Capture the cell that displays the provided text and extract its [x, y] central coordinate. 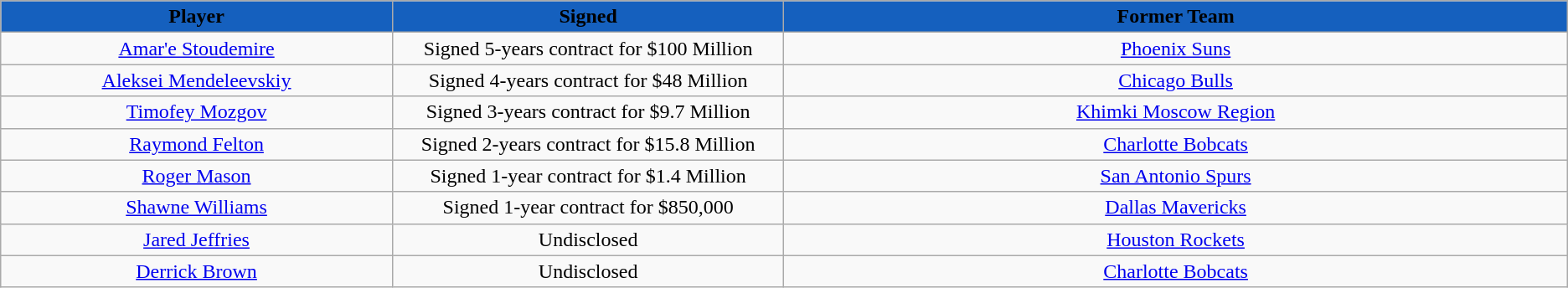
Signed 4-years contract for $48 Million [588, 80]
San Antonio Spurs [1176, 176]
Aleksei Mendeleevskiy [197, 80]
Signed 1-year contract for $1.4 Million [588, 176]
Raymond Felton [197, 144]
Chicago Bulls [1176, 80]
Roger Mason [197, 176]
Player [197, 17]
Khimki Moscow Region [1176, 112]
Signed [588, 17]
Signed 3-years contract for $9.7 Million [588, 112]
Signed 5-years contract for $100 Million [588, 49]
Shawne Williams [197, 208]
Timofey Mozgov [197, 112]
Houston Rockets [1176, 239]
Signed 2-years contract for $15.8 Million [588, 144]
Jared Jeffries [197, 239]
Amar'e Stoudemire [197, 49]
Signed 1-year contract for $850,000 [588, 208]
Phoenix Suns [1176, 49]
Dallas Mavericks [1176, 208]
Derrick Brown [197, 271]
Former Team [1176, 17]
